Extract the (x, y) coordinate from the center of the cell holding the provided text.  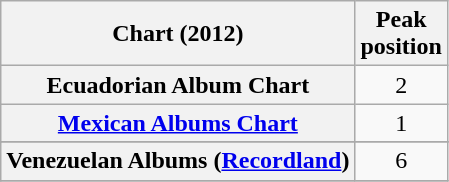
Ecuadorian Album Chart (178, 85)
Chart (2012) (178, 34)
6 (401, 161)
1 (401, 123)
2 (401, 85)
Venezuelan Albums (Recordland) (178, 161)
Mexican Albums Chart (178, 123)
Peakposition (401, 34)
